Pinpoint the cell where the given text exists, returning its [x, y] midpoint coordinate. 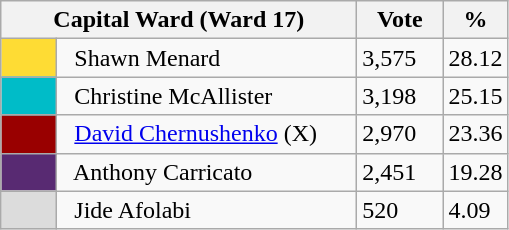
2,970 [400, 134]
Anthony Carricato [207, 172]
2,451 [400, 172]
Shawn Menard [207, 58]
3,575 [400, 58]
Vote [400, 20]
19.28 [476, 172]
23.36 [476, 134]
520 [400, 210]
David Chernushenko (X) [207, 134]
Christine McAllister [207, 96]
Capital Ward (Ward 17) [179, 20]
Jide Afolabi [207, 210]
25.15 [476, 96]
% [476, 20]
28.12 [476, 58]
4.09 [476, 210]
3,198 [400, 96]
